Identify which cell holds the provided text, then report its (x, y) central coordinate. 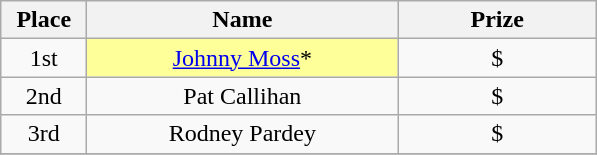
Name (242, 20)
Pat Callihan (242, 96)
Johnny Moss* (242, 58)
2nd (44, 96)
3rd (44, 134)
Place (44, 20)
1st (44, 58)
Rodney Pardey (242, 134)
Prize (498, 20)
